Scan for the cell matching the given text and deliver its (x, y) coordinate at center. 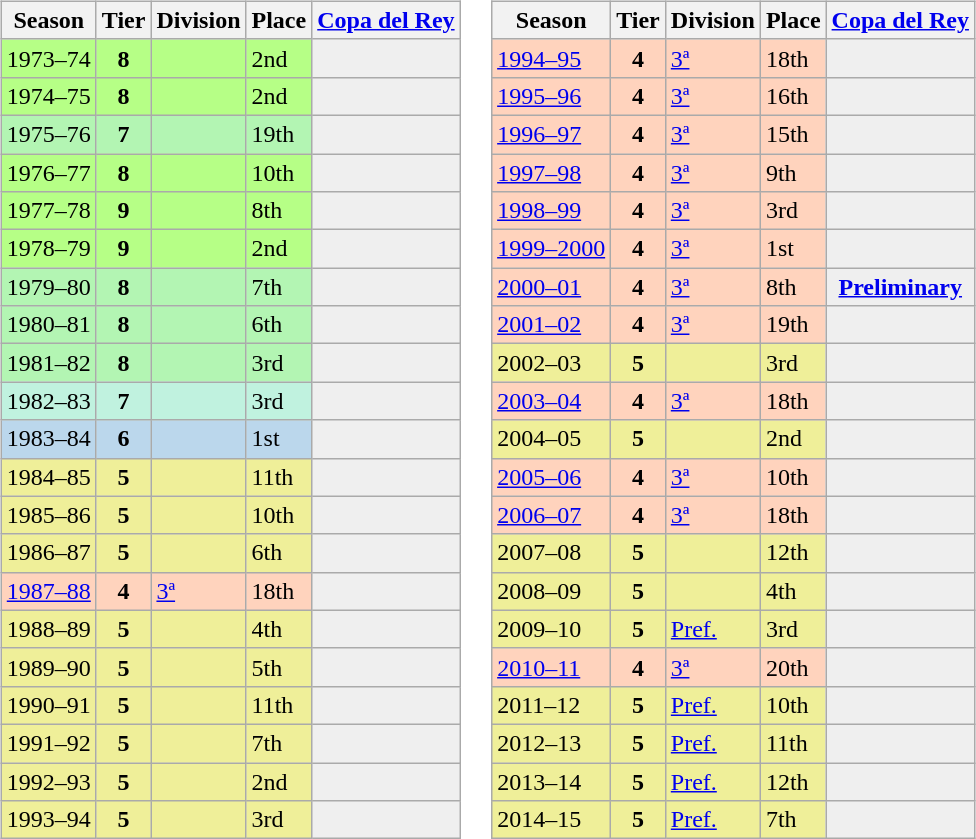
2000–01 (552, 287)
1983–84 (48, 439)
2002–03 (552, 363)
15th (793, 134)
2007–08 (552, 553)
1980–81 (48, 325)
2003–04 (552, 401)
1987–88 (48, 591)
1993–94 (48, 820)
1978–79 (48, 249)
2006–07 (552, 515)
2008–09 (552, 591)
1997–98 (552, 173)
2011–12 (552, 705)
1992–93 (48, 781)
1975–76 (48, 134)
1990–91 (48, 705)
1981–82 (48, 363)
1979–80 (48, 287)
20th (793, 667)
5th (279, 667)
2005–06 (552, 477)
1999–2000 (552, 249)
1989–90 (48, 667)
16th (793, 96)
1974–75 (48, 96)
1988–89 (48, 629)
1973–74 (48, 58)
2012–13 (552, 743)
2001–02 (552, 325)
1998–99 (552, 211)
1995–96 (552, 96)
1985–86 (48, 515)
2009–10 (552, 629)
1996–97 (552, 134)
2014–15 (552, 820)
1994–95 (552, 58)
1986–87 (48, 553)
2004–05 (552, 439)
1984–85 (48, 477)
2013–14 (552, 781)
1982–83 (48, 401)
9th (793, 173)
1976–77 (48, 173)
6 (124, 439)
2010–11 (552, 667)
Preliminary (900, 287)
1991–92 (48, 743)
1977–78 (48, 211)
